Search for the cell housing the specified text and yield its (X, Y) center coordinate. 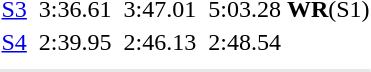
S4 (14, 42)
2:48.54 (289, 42)
2:46.13 (160, 42)
2:39.95 (75, 42)
